Locate the cell with the specified text and output its [x, y] center coordinate. 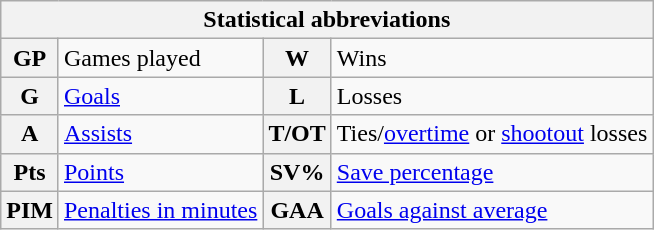
W [297, 58]
Points [160, 172]
T/OT [297, 134]
G [30, 96]
Assists [160, 134]
Losses [492, 96]
PIM [30, 210]
Save percentage [492, 172]
Goals against average [492, 210]
GAA [297, 210]
GP [30, 58]
SV% [297, 172]
A [30, 134]
Ties/overtime or shootout losses [492, 134]
Wins [492, 58]
Games played [160, 58]
Pts [30, 172]
Statistical abbreviations [327, 20]
Goals [160, 96]
L [297, 96]
Penalties in minutes [160, 210]
